Capture the cell that displays the provided text and extract its [X, Y] central coordinate. 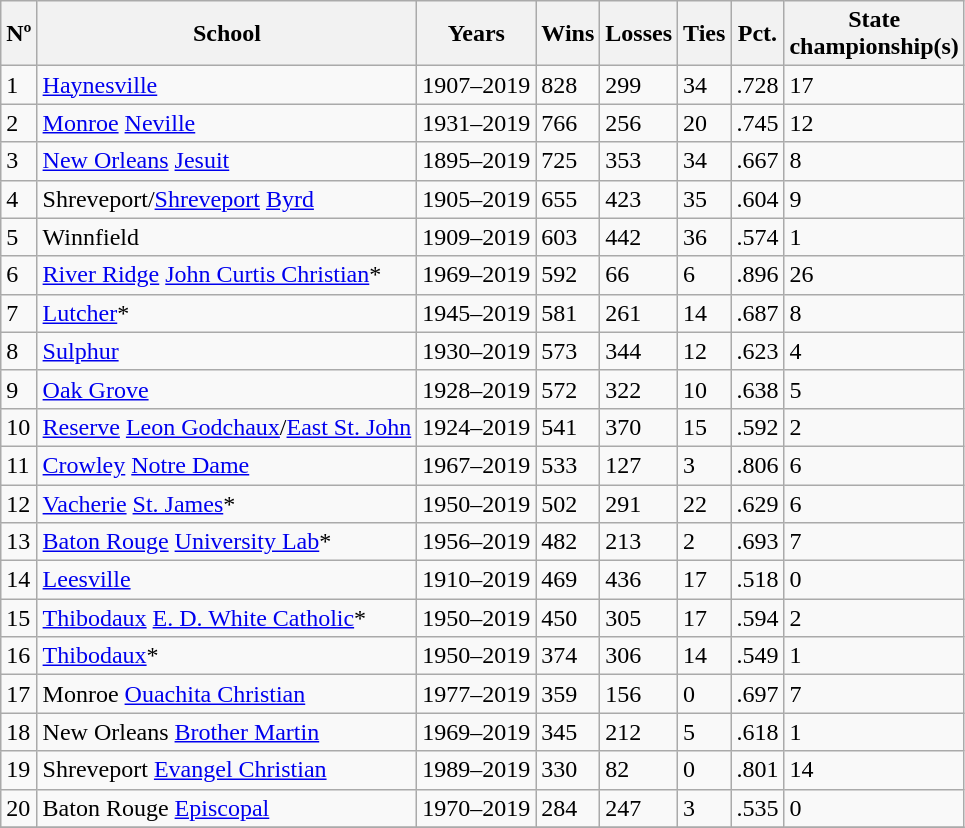
261 [639, 313]
1907–2019 [476, 85]
299 [639, 85]
1967–2019 [476, 465]
1989–2019 [476, 770]
Pct. [758, 34]
1931–2019 [476, 123]
Years [476, 34]
Losses [639, 34]
.574 [758, 237]
Monroe Ouachita Christian [227, 694]
541 [568, 427]
School [227, 34]
New Orleans Brother Martin [227, 732]
New Orleans Jesuit [227, 161]
.549 [758, 656]
.728 [758, 85]
.806 [758, 465]
.697 [758, 694]
359 [568, 694]
306 [639, 656]
284 [568, 808]
423 [639, 199]
36 [704, 237]
766 [568, 123]
18 [19, 732]
.604 [758, 199]
.745 [758, 123]
Thibodaux* [227, 656]
Oak Grove [227, 389]
256 [639, 123]
.801 [758, 770]
353 [639, 161]
Baton Rouge University Lab* [227, 542]
River Ridge John Curtis Christian* [227, 275]
212 [639, 732]
1956–2019 [476, 542]
374 [568, 656]
Lutcher* [227, 313]
66 [639, 275]
213 [639, 542]
13 [19, 542]
482 [568, 542]
22 [704, 503]
828 [568, 85]
1930–2019 [476, 351]
.667 [758, 161]
Statechampionship(s) [874, 34]
442 [639, 237]
1910–2019 [476, 580]
573 [568, 351]
1970–2019 [476, 808]
Monroe Neville [227, 123]
Shreveport Evangel Christian [227, 770]
469 [568, 580]
Ties [704, 34]
11 [19, 465]
35 [704, 199]
1905–2019 [476, 199]
26 [874, 275]
.594 [758, 618]
1909–2019 [476, 237]
Vacherie St. James* [227, 503]
.535 [758, 808]
725 [568, 161]
Shreveport/Shreveport Byrd [227, 199]
.638 [758, 389]
581 [568, 313]
.687 [758, 313]
655 [568, 199]
.592 [758, 427]
1928–2019 [476, 389]
1977–2019 [476, 694]
Baton Rouge Episcopal [227, 808]
Wins [568, 34]
533 [568, 465]
370 [639, 427]
82 [639, 770]
.896 [758, 275]
Nº [19, 34]
1895–2019 [476, 161]
603 [568, 237]
305 [639, 618]
247 [639, 808]
Leesville [227, 580]
592 [568, 275]
Winnfield [227, 237]
Reserve Leon Godchaux/East St. John [227, 427]
.693 [758, 542]
502 [568, 503]
345 [568, 732]
322 [639, 389]
Crowley Notre Dame [227, 465]
Haynesville [227, 85]
.623 [758, 351]
1945–2019 [476, 313]
436 [639, 580]
1924–2019 [476, 427]
344 [639, 351]
330 [568, 770]
Thibodaux E. D. White Catholic* [227, 618]
127 [639, 465]
.629 [758, 503]
156 [639, 694]
291 [639, 503]
572 [568, 389]
.618 [758, 732]
16 [19, 656]
450 [568, 618]
.518 [758, 580]
Sulphur [227, 351]
19 [19, 770]
